Detect which cell encompasses the target text, then output its (X, Y) center coordinate. 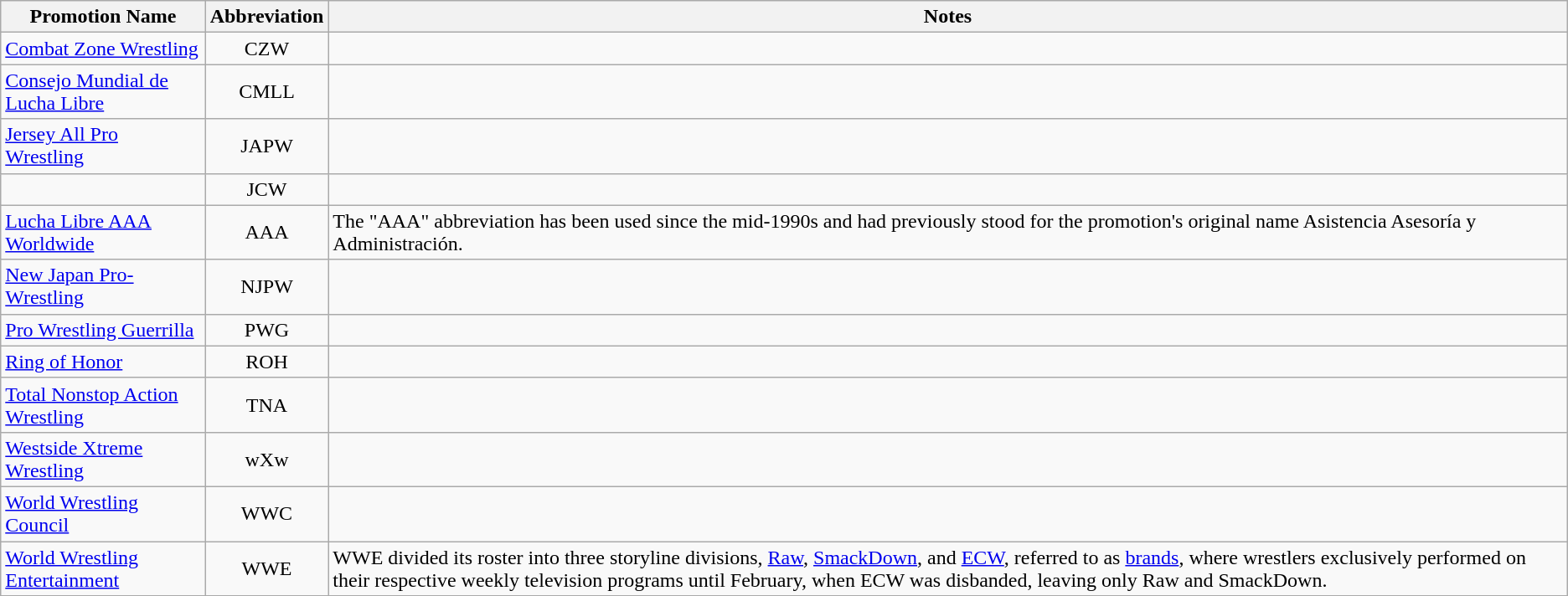
World Wrestling Entertainment (103, 568)
WWE (266, 568)
Pro Wrestling Guerrilla (103, 330)
Consejo Mundial de Lucha Libre (103, 92)
World Wrestling Council (103, 514)
Jersey All Pro Wrestling (103, 146)
AAA (266, 233)
Notes (948, 17)
Ring of Honor (103, 362)
PWG (266, 330)
NJPW (266, 286)
Lucha Libre AAA Worldwide (103, 233)
CMLL (266, 92)
ROH (266, 362)
CZW (266, 49)
New Japan Pro-Wrestling (103, 286)
Total Nonstop Action Wrestling (103, 405)
Combat Zone Wrestling (103, 49)
Promotion Name (103, 17)
WWC (266, 514)
wXw (266, 459)
Westside Xtreme Wrestling (103, 459)
TNA (266, 405)
Abbreviation (266, 17)
JAPW (266, 146)
JCW (266, 189)
